Find where the given text appears and provide that cell's center as [X, Y] coordinate. 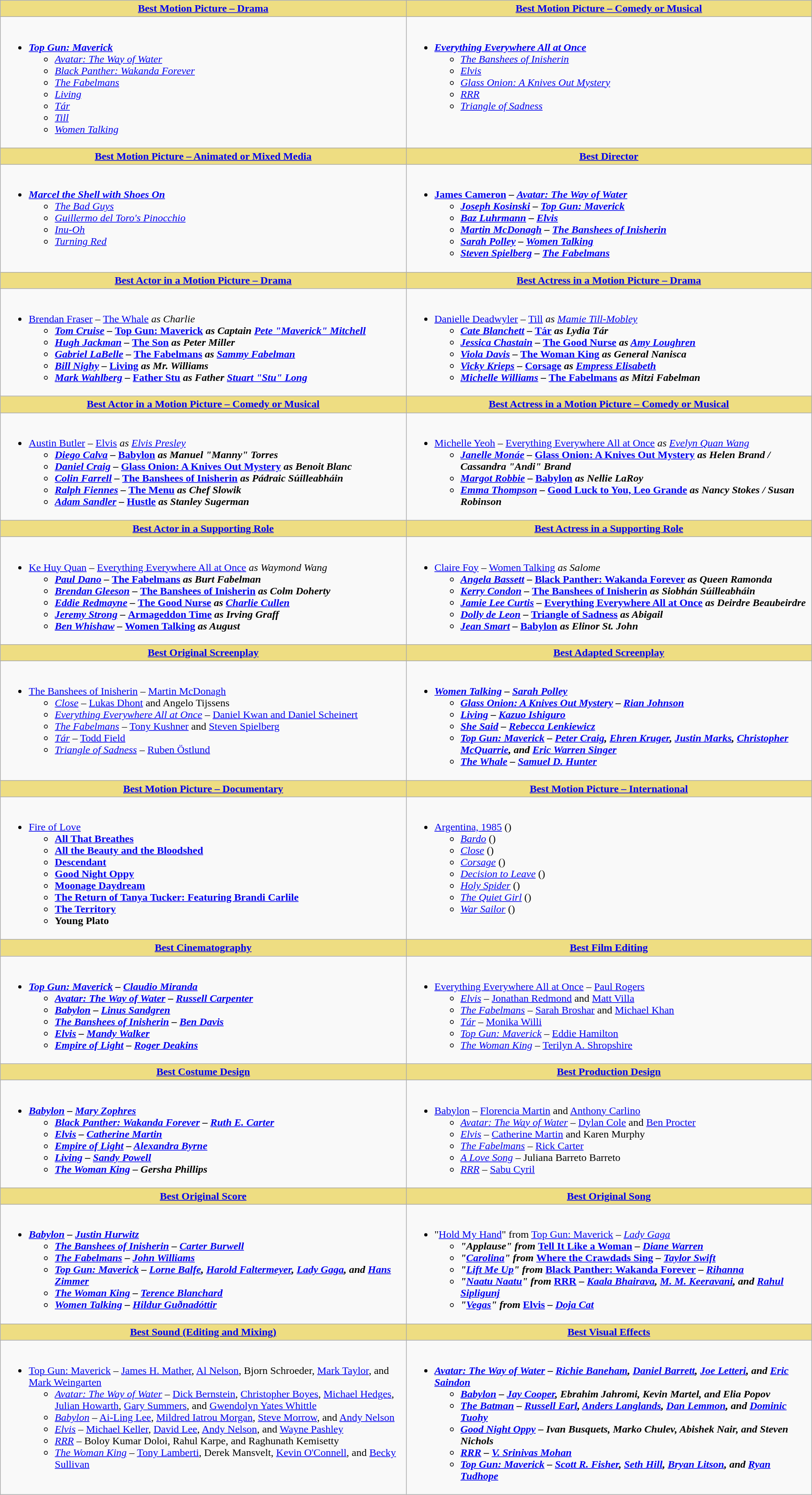
Best Actress in a Motion Picture – Comedy or Musical [609, 404]
Argentina, 1985 ()Bardo ()Close ()Corsage ()Decision to Leave ()Holy Spider ()The Quiet Girl ()War Sailor () [609, 869]
Best Actress in a Motion Picture – Drama [609, 280]
Best Actor in a Supporting Role [203, 528]
Best Original Score [203, 1196]
Best Production Design [609, 1072]
Best Cinematography [203, 948]
Best Adapted Screenplay [609, 652]
Best Actress in a Supporting Role [609, 528]
Best Motion Picture – Comedy or Musical [609, 9]
Everything Everywhere All at OnceThe Banshees of InisherinElvisGlass Onion: A Knives Out MysteryRRRTriangle of Sadness [609, 82]
Best Costume Design [203, 1072]
Best Director [609, 156]
Best Visual Effects [609, 1332]
Best Motion Picture – Documentary [203, 788]
Marcel the Shell with Shoes OnThe Bad GuysGuillermo del Toro's PinocchioInu-OhTurning Red [203, 218]
Best Motion Picture – Drama [203, 9]
Top Gun: MaverickAvatar: The Way of WaterBlack Panther: Wakanda ForeverThe FabelmansLivingTárTillWomen Talking [203, 82]
Best Actor in a Motion Picture – Drama [203, 280]
Best Sound (Editing and Mixing) [203, 1332]
Best Film Editing [609, 948]
Best Original Screenplay [203, 652]
Best Motion Picture – Animated or Mixed Media [203, 156]
Best Actor in a Motion Picture – Comedy or Musical [203, 404]
Best Motion Picture – International [609, 788]
Best Original Song [609, 1196]
